Capture the cell that displays the provided text and extract its [X, Y] central coordinate. 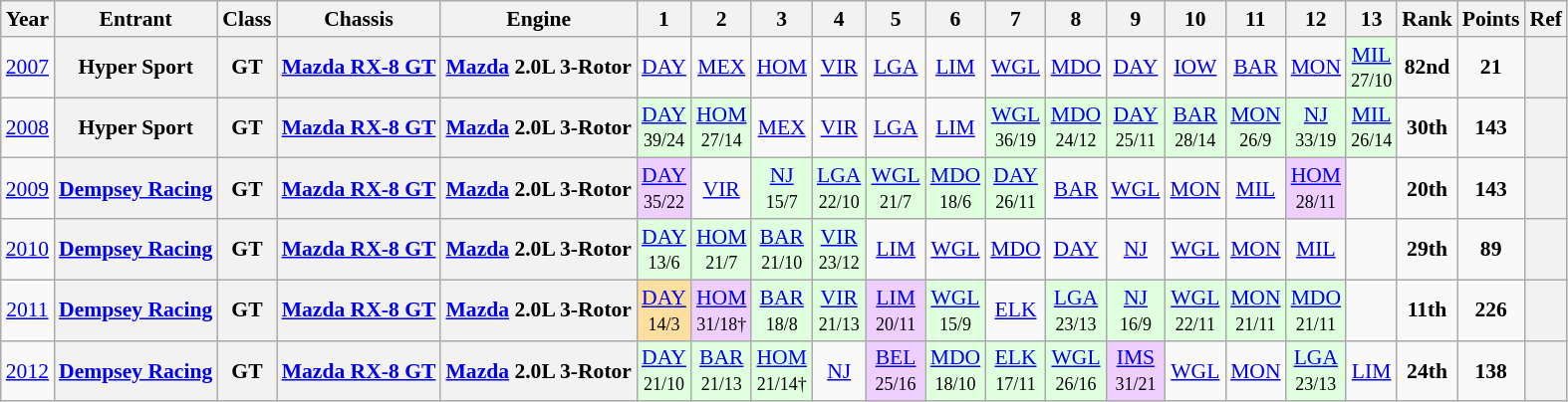
ELK [1016, 310]
VIR23/12 [839, 249]
DAY25/11 [1136, 127]
Points [1491, 19]
DAY26/11 [1016, 189]
4 [839, 19]
2007 [28, 68]
MDO18/10 [956, 370]
BEL25/16 [895, 370]
29th [1427, 249]
LIM20/11 [895, 310]
DAY14/3 [663, 310]
WGL21/7 [895, 189]
11 [1255, 19]
9 [1136, 19]
MDO21/11 [1317, 310]
24th [1427, 370]
NJ33/19 [1317, 127]
2 [721, 19]
IOW [1195, 68]
NJ16/9 [1136, 310]
7 [1016, 19]
Chassis [359, 19]
13 [1371, 19]
2012 [28, 370]
30th [1427, 127]
12 [1317, 19]
WGL15/9 [956, 310]
LGA22/10 [839, 189]
89 [1491, 249]
20th [1427, 189]
VIR21/13 [839, 310]
2010 [28, 249]
HOM21/7 [721, 249]
82nd [1427, 68]
DAY21/10 [663, 370]
226 [1491, 310]
BAR21/10 [781, 249]
HOM27/14 [721, 127]
Engine [538, 19]
MDO24/12 [1076, 127]
1 [663, 19]
6 [956, 19]
5 [895, 19]
3 [781, 19]
Year [28, 19]
11th [1427, 310]
2009 [28, 189]
2011 [28, 310]
IMS31/21 [1136, 370]
BAR28/14 [1195, 127]
HOM31/18† [721, 310]
DAY35/22 [663, 189]
DAY39/24 [663, 127]
WGL26/16 [1076, 370]
10 [1195, 19]
Rank [1427, 19]
MIL27/10 [1371, 68]
WGL22/11 [1195, 310]
Ref [1545, 19]
HOM21/14† [781, 370]
HOM28/11 [1317, 189]
MON26/9 [1255, 127]
HOM [781, 68]
2008 [28, 127]
BAR18/8 [781, 310]
MDO18/6 [956, 189]
MIL26/14 [1371, 127]
DAY13/6 [663, 249]
Entrant [135, 19]
ELK17/11 [1016, 370]
BAR21/13 [721, 370]
Class [247, 19]
138 [1491, 370]
WGL36/19 [1016, 127]
21 [1491, 68]
NJ15/7 [781, 189]
MON21/11 [1255, 310]
8 [1076, 19]
